Determine the [X, Y] coordinate at the center of the cell enclosing the given text.  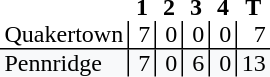
Pennridge [64, 63]
6 [196, 63]
13 [253, 63]
Quakertown [64, 35]
